Determine the (X, Y) coordinate at the center of the cell enclosing the given text.  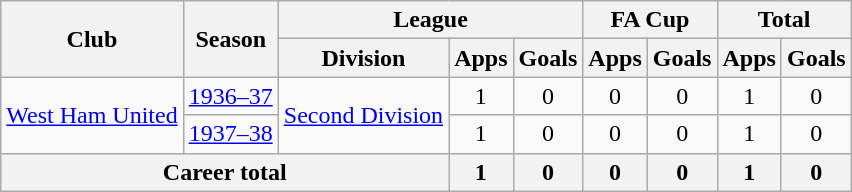
West Ham United (92, 115)
Total (784, 20)
League (430, 20)
Division (363, 58)
Second Division (363, 115)
Season (230, 39)
1936–37 (230, 96)
FA Cup (650, 20)
Career total (225, 172)
1937–38 (230, 134)
Club (92, 39)
